Detect which cell encompasses the target text, then output its (x, y) center coordinate. 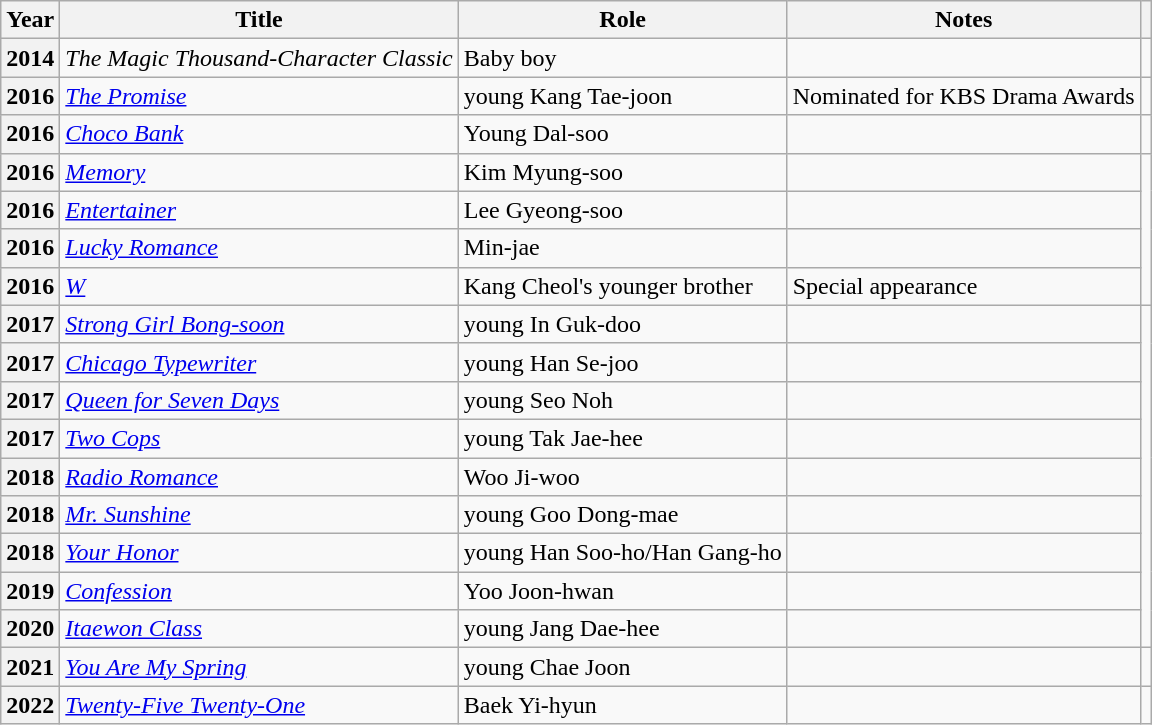
2021 (30, 667)
Choco Bank (259, 134)
Strong Girl Bong-soon (259, 324)
Lee Gyeong-soo (622, 210)
Lucky Romance (259, 248)
Two Cops (259, 438)
young Han Se-joo (622, 362)
Woo Ji-woo (622, 477)
Baby boy (622, 58)
2022 (30, 705)
Entertainer (259, 210)
The Magic Thousand-Character Classic (259, 58)
Special appearance (964, 286)
young Tak Jae-hee (622, 438)
Confession (259, 591)
W (259, 286)
young Chae Joon (622, 667)
2019 (30, 591)
Radio Romance (259, 477)
Mr. Sunshine (259, 515)
The Promise (259, 96)
Young Dal-soo (622, 134)
young Kang Tae-joon (622, 96)
Twenty-Five Twenty-One (259, 705)
young Seo Noh (622, 400)
2014 (30, 58)
Yoo Joon-hwan (622, 591)
young In Guk-doo (622, 324)
2020 (30, 629)
Queen for Seven Days (259, 400)
Kang Cheol's younger brother (622, 286)
young Han Soo-ho/Han Gang-ho (622, 553)
Baek Yi-hyun (622, 705)
Your Honor (259, 553)
young Goo Dong-mae (622, 515)
Kim Myung-soo (622, 172)
Chicago Typewriter (259, 362)
Memory (259, 172)
young Jang Dae-hee (622, 629)
Title (259, 20)
Nominated for KBS Drama Awards (964, 96)
Year (30, 20)
Notes (964, 20)
Min-jae (622, 248)
Role (622, 20)
You Are My Spring (259, 667)
Itaewon Class (259, 629)
